Extract the [X, Y] coordinate from the center of the cell holding the provided text.  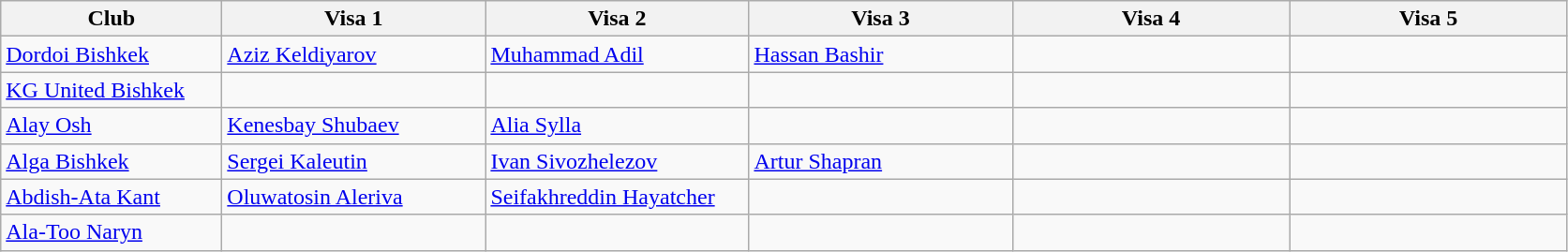
Ala-Too Naryn [112, 232]
Visa 4 [1151, 19]
Artur Shapran [881, 161]
Alay Osh [112, 126]
Hassan Bashir [881, 54]
Visa 1 [354, 19]
Club [112, 19]
Abdish-Ata Kant [112, 197]
Visa 2 [617, 19]
Kenesbay Shubaev [354, 126]
Aziz Keldiyarov [354, 54]
Oluwatosin Aleriva [354, 197]
Sergei Kaleutin [354, 161]
Seifakhreddin Hayatcher [617, 197]
Ivan Sivozhelezov [617, 161]
Visa 3 [881, 19]
Muhammad Adil [617, 54]
Alga Bishkek [112, 161]
KG United Bishkek [112, 90]
Visa 5 [1428, 19]
Alia Sylla [617, 126]
Dordoi Bishkek [112, 54]
